Return (X, Y) of the center of cell containing provided text 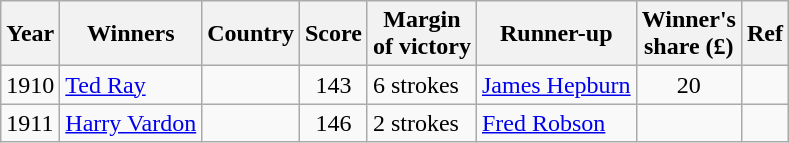
Marginof victory (422, 34)
Year (30, 34)
Winners (131, 34)
James Hepburn (556, 85)
Ref (764, 34)
Fred Robson (556, 123)
1910 (30, 85)
2 strokes (422, 123)
Score (333, 34)
20 (688, 85)
Winner'sshare (£) (688, 34)
1911 (30, 123)
Harry Vardon (131, 123)
6 strokes (422, 85)
146 (333, 123)
Ted Ray (131, 85)
Runner-up (556, 34)
143 (333, 85)
Country (251, 34)
